Search for the cell housing the specified text and yield its [x, y] center coordinate. 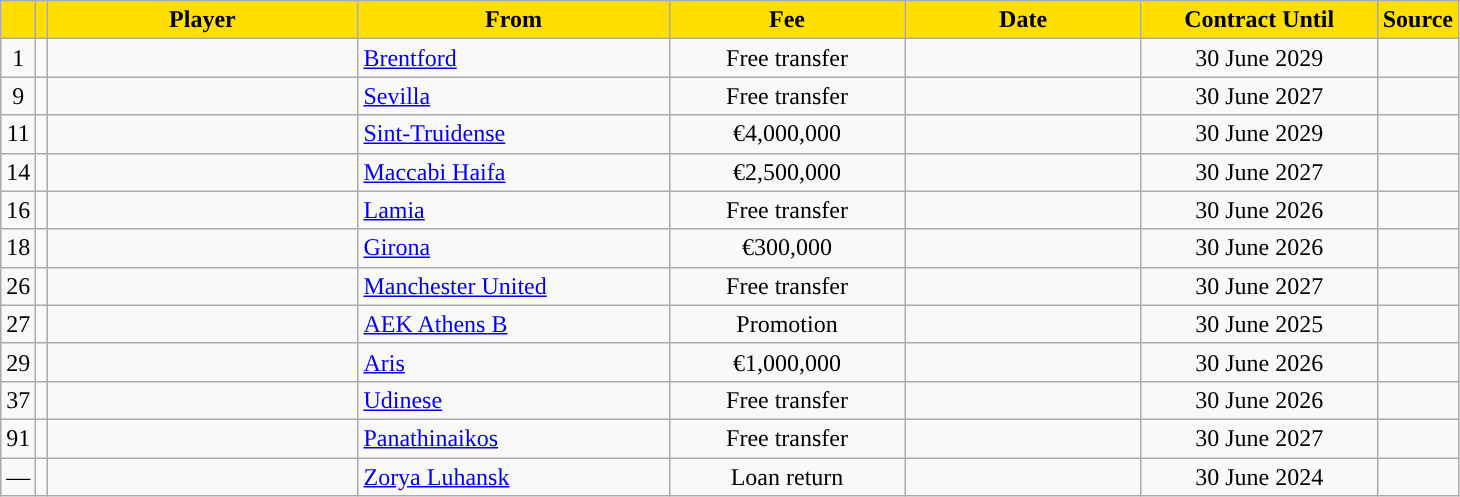
27 [18, 324]
Loan return [787, 477]
Player [202, 20]
Fee [787, 20]
From [514, 20]
18 [18, 248]
Girona [514, 248]
30 June 2025 [1259, 324]
Source [1418, 20]
Zorya Luhansk [514, 477]
Lamia [514, 210]
— [18, 477]
Date [1023, 20]
Aris [514, 362]
Maccabi Haifa [514, 172]
26 [18, 286]
Contract Until [1259, 20]
€4,000,000 [787, 134]
€1,000,000 [787, 362]
Udinese [514, 400]
€2,500,000 [787, 172]
16 [18, 210]
AEK Athens Β [514, 324]
Promotion [787, 324]
Panathinaikos [514, 438]
30 June 2024 [1259, 477]
9 [18, 96]
1 [18, 58]
Manchester United [514, 286]
29 [18, 362]
11 [18, 134]
14 [18, 172]
91 [18, 438]
37 [18, 400]
Sevilla [514, 96]
€300,000 [787, 248]
Sint-Truidense [514, 134]
Brentford [514, 58]
